Locate the cell with the specified text and output its [X, Y] center coordinate. 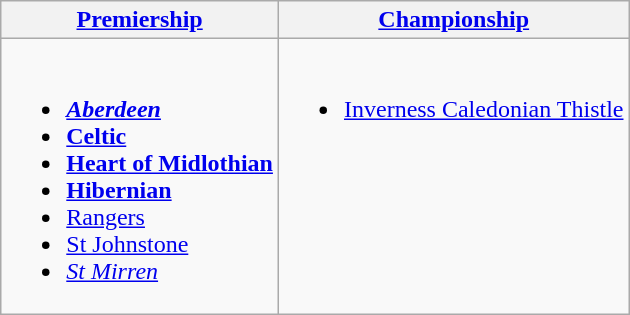
Championship [454, 20]
Inverness Caledonian Thistle [454, 176]
Premiership [140, 20]
AberdeenCelticHeart of MidlothianHibernianRangersSt JohnstoneSt Mirren [140, 176]
